From the cell containing the given text, extract its center point as [x, y] coordinate. 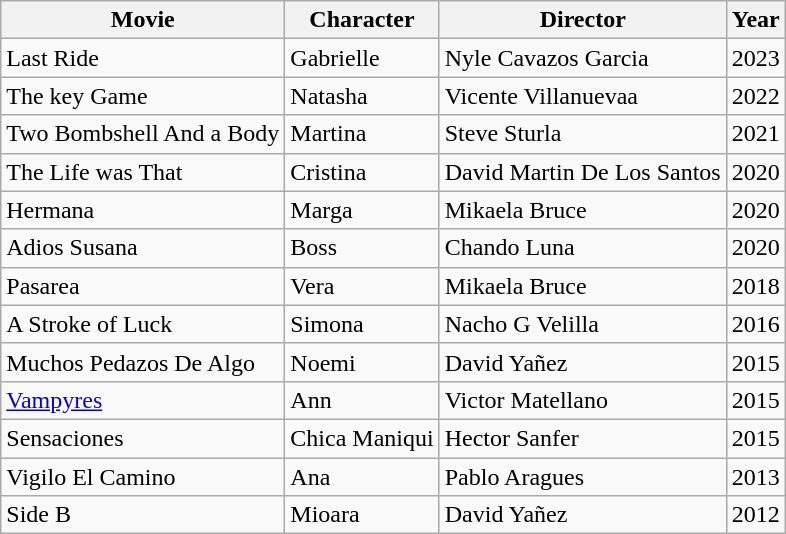
Movie [143, 20]
2018 [756, 286]
Natasha [362, 96]
Director [582, 20]
Pablo Aragues [582, 477]
Nacho G Velilla [582, 324]
Chica Maniqui [362, 438]
Two Bombshell And a Body [143, 134]
Ana [362, 477]
Pasarea [143, 286]
Adios Susana [143, 248]
Vigilo El Camino [143, 477]
The key Game [143, 96]
2022 [756, 96]
Ann [362, 400]
Year [756, 20]
Character [362, 20]
Last Ride [143, 58]
Muchos Pedazos De Algo [143, 362]
2021 [756, 134]
Vicente Villanuevaa [582, 96]
2013 [756, 477]
Martina [362, 134]
Chando Luna [582, 248]
Victor Matellano [582, 400]
Hermana [143, 210]
2016 [756, 324]
Boss [362, 248]
David Martin De Los Santos [582, 172]
Cristina [362, 172]
Hector Sanfer [582, 438]
Marga [362, 210]
The Life was That [143, 172]
2023 [756, 58]
A Stroke of Luck [143, 324]
Nyle Cavazos Garcia [582, 58]
Steve Sturla [582, 134]
Sensaciones [143, 438]
Noemi [362, 362]
Side B [143, 515]
2012 [756, 515]
Gabrielle [362, 58]
Vampyres [143, 400]
Simona [362, 324]
Mioara [362, 515]
Vera [362, 286]
